Output the [X, Y] coordinate of the center of the cell containing the given text.  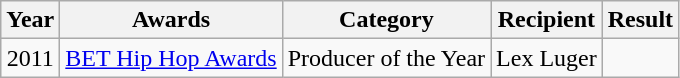
Result [640, 20]
BET Hip Hop Awards [171, 58]
Category [386, 20]
Producer of the Year [386, 58]
Recipient [547, 20]
Year [30, 20]
Lex Luger [547, 58]
Awards [171, 20]
2011 [30, 58]
